Provide the (X, Y) coordinate of the cell's center where the given text is located.  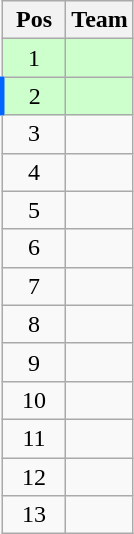
13 (34, 515)
7 (34, 286)
12 (34, 477)
6 (34, 248)
3 (34, 134)
Team (100, 20)
4 (34, 172)
Pos (34, 20)
9 (34, 362)
5 (34, 210)
2 (34, 96)
8 (34, 324)
10 (34, 400)
11 (34, 438)
1 (34, 58)
